Identify which cell holds the provided text, then report its (x, y) central coordinate. 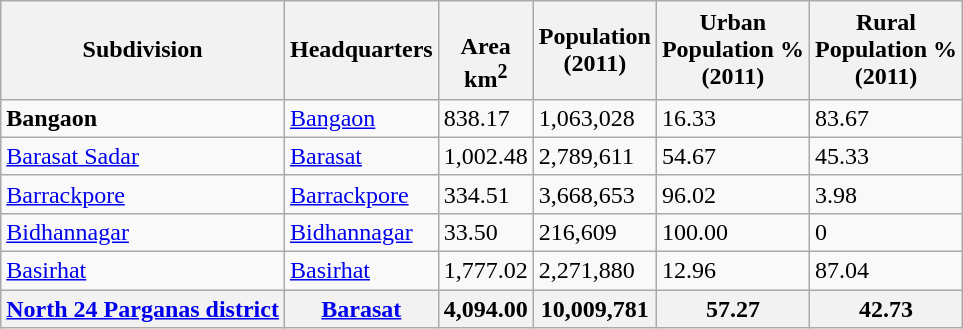
Barasat Sadar (143, 156)
87.04 (886, 271)
10,009,781 (594, 309)
57.27 (732, 309)
Rural Population % (2011) (886, 50)
334.51 (486, 194)
16.33 (732, 118)
838.17 (486, 118)
3.98 (886, 194)
42.73 (886, 309)
2,271,880 (594, 271)
North 24 Parganas district (143, 309)
96.02 (732, 194)
1,777.02 (486, 271)
2,789,611 (594, 156)
33.50 (486, 232)
54.67 (732, 156)
12.96 (732, 271)
Subdivision (143, 50)
Population(2011) (594, 50)
Areakm2 (486, 50)
0 (886, 232)
1,002.48 (486, 156)
83.67 (886, 118)
Headquarters (361, 50)
1,063,028 (594, 118)
3,668,653 (594, 194)
216,609 (594, 232)
45.33 (886, 156)
4,094.00 (486, 309)
100.00 (732, 232)
UrbanPopulation %(2011) (732, 50)
